Return the [x, y] coordinate for the center point of the cell that contains the specified text.  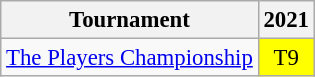
Tournament [130, 20]
2021 [286, 20]
The Players Championship [130, 58]
T9 [286, 58]
